Detect which cell encompasses the target text, then output its [x, y] center coordinate. 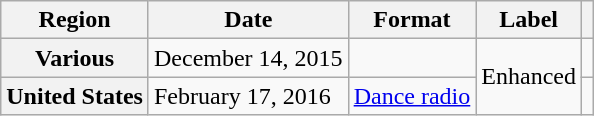
Dance radio [412, 96]
Region [75, 20]
Format [412, 20]
Various [75, 58]
February 17, 2016 [248, 96]
Date [248, 20]
Label [529, 20]
Enhanced [529, 77]
December 14, 2015 [248, 58]
United States [75, 96]
